Provide the [x, y] coordinate of the cell's center where the given text is located.  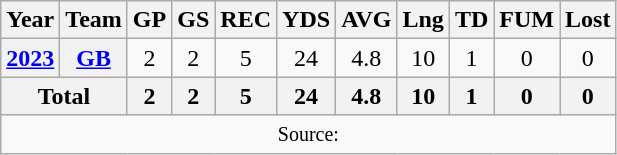
GP [149, 20]
YDS [306, 20]
Year [30, 20]
Total [64, 96]
AVG [366, 20]
FUM [527, 20]
Source: [308, 134]
REC [246, 20]
GS [194, 20]
GB [94, 58]
TD [471, 20]
Lost [588, 20]
2023 [30, 58]
Lng [423, 20]
Team [94, 20]
